For the text-containing cell, return its midpoint in (X, Y) coordinate format. 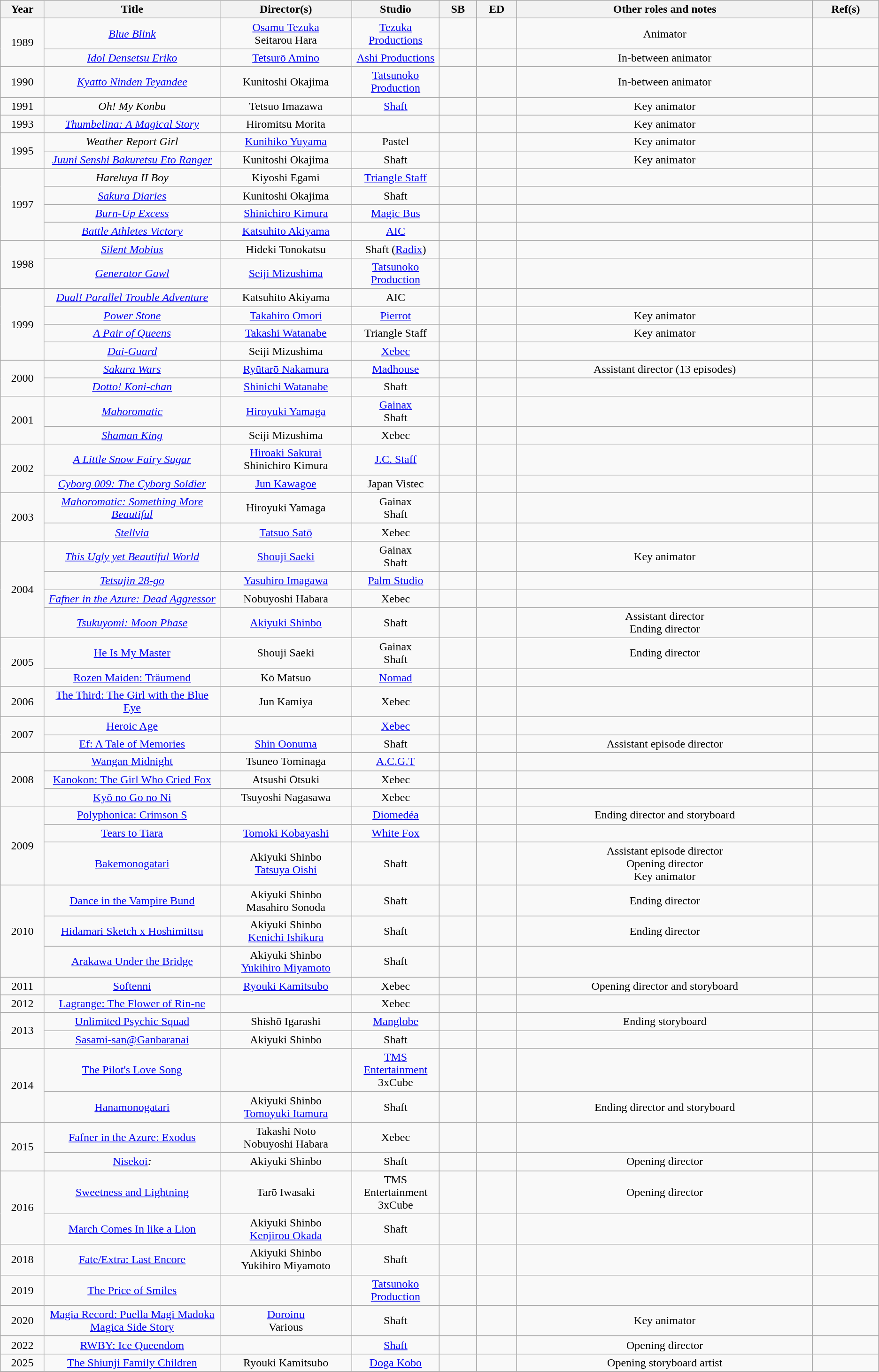
Studio (395, 9)
Akiyuki ShinboKenjirou Okada (285, 1229)
Softenni (132, 986)
Kunihiko Yuyama (285, 142)
Year (23, 9)
1999 (23, 324)
Shin Oonuma (285, 744)
Battle Athletes Victory (132, 231)
2016 (23, 1208)
Kyatto Ninden Teyandee (132, 82)
Ef: A Tale of Memories (132, 744)
Assistant episode directorOpening directorKey animator (665, 863)
Power Stone (132, 316)
White Fox (395, 833)
2014 (23, 1086)
2010 (23, 931)
Jun Kawagoe (285, 484)
Animator (665, 34)
Nisekoi: (132, 1162)
2018 (23, 1259)
Hareluya II Boy (132, 177)
Dai-Guard (132, 351)
Takashi Noto Nobuyoshi Habara (285, 1137)
Burn-Up Excess (132, 213)
Hidamari Sketch x Hoshimittsu (132, 931)
Tarō Iwasaki (285, 1192)
Kiyoshi Egami (285, 177)
A Little Snow Fairy Sugar (132, 459)
Mahoromatic (132, 411)
Kanokon: The Girl Who Cried Fox (132, 779)
2011 (23, 986)
Manglobe (395, 1022)
1997 (23, 204)
This Ugly yet Beautiful World (132, 556)
Yasuhiro Imagawa (285, 580)
2012 (23, 1004)
2005 (23, 662)
Tsuneo Tominaga (285, 762)
Sakura Diaries (132, 195)
Polyphonica: Crimson S (132, 815)
Silent Mobius (132, 249)
2009 (23, 846)
2002 (23, 469)
Takashi Watanabe (285, 333)
Pastel (395, 142)
1991 (23, 106)
Generator Gawl (132, 273)
Thumbelina: A Magical Story (132, 124)
1998 (23, 265)
Palm Studio (395, 580)
Hiroaki Sakurai Shinichiro Kimura (285, 459)
Fate/Extra: Last Encore (132, 1259)
Ending storyboard (665, 1022)
Assistant episode director (665, 744)
Hideki Tonokatsu (285, 249)
Unlimited Psychic Squad (132, 1022)
RWBY: Ice Queendom (132, 1345)
Assistant directorEnding director (665, 623)
2004 (23, 589)
A Pair of Queens (132, 333)
Juuni Senshi Bakuretsu Eto Ranger (132, 160)
Heroic Age (132, 726)
Diomedéa (395, 815)
2015 (23, 1147)
Akiyuki ShinboMasahiro Sonoda (285, 901)
Shishō Igarashi (285, 1022)
Nobuyoshi Habara (285, 599)
A.C.G.T (395, 762)
Bakemonogatari (132, 863)
Tezuka Productions (395, 34)
Madhouse (395, 369)
Japan Vistec (395, 484)
2006 (23, 701)
2019 (23, 1290)
Jun Kamiya (285, 701)
J.C. Staff (395, 459)
Shinichi Watanabe (285, 387)
Akiyuki ShinboKenichi Ishikura (285, 931)
1995 (23, 151)
Sweetness and Lightning (132, 1192)
Akiyuki ShinboYukihiro Miyamoto (285, 962)
Director(s) (285, 9)
Arakawa Under the Bridge (132, 962)
Shinichiro Kimura (285, 213)
Pierrot (395, 316)
Tomoki Kobayashi (285, 833)
Atsushi Ōtsuki (285, 779)
Opening storyboard artist (665, 1363)
Rozen Maiden: Träumend (132, 678)
2007 (23, 735)
2022 (23, 1345)
Cyborg 009: The Cyborg Soldier (132, 484)
Doga Kobo (395, 1363)
Lagrange: The Flower of Rin-ne (132, 1004)
Akiyuki Shinbo Yukihiro Miyamoto (285, 1259)
Doroinu Various (285, 1320)
2003 (23, 516)
Hiromitsu Morita (285, 124)
Other roles and notes (665, 9)
Dotto! Koni-chan (132, 387)
Mahoromatic: Something More Beautiful (132, 508)
Ryūtarō Nakamura (285, 369)
The Shiunji Family Children (132, 1363)
The Pilot's Love Song (132, 1070)
Tetsujin 28-go (132, 580)
1989 (23, 42)
Sasami-san@Ganbaranai (132, 1040)
March Comes In like a Lion (132, 1229)
Ashi Productions (395, 58)
Idol Densetsu Eriko (132, 58)
Stellvia (132, 532)
Dual! Parallel Trouble Adventure (132, 298)
Tatsuo Satō (285, 532)
Magic Bus (395, 213)
Akiyuki ShinboTatsuya Oishi (285, 863)
Osamu TezukaSeitarou Hara (285, 34)
2008 (23, 779)
Tsukuyomi: Moon Phase (132, 623)
Kō Matsuo (285, 678)
Sakura Wars (132, 369)
Oh! My Konbu (132, 106)
Shaman King (132, 435)
Ref(s) (845, 9)
Wangan Midnight (132, 762)
2001 (23, 420)
Tetsuo Imazawa (285, 106)
Tetsurō Amino (285, 58)
Blue Blink (132, 34)
2000 (23, 378)
Hanamonogatari (132, 1107)
ED (497, 9)
Assistant director (13 episodes) (665, 369)
2020 (23, 1320)
Akiyuki Shinbo Tomoyuki Itamura (285, 1107)
Weather Report Girl (132, 142)
Tsuyoshi Nagasawa (285, 797)
Nomad (395, 678)
1990 (23, 82)
He Is My Master (132, 654)
Title (132, 9)
2013 (23, 1031)
Opening director and storyboard (665, 986)
2025 (23, 1363)
The Third: The Girl with the Blue Eye (132, 701)
Dance in the Vampire Bund (132, 901)
1993 (23, 124)
Fafner in the Azure: Exodus (132, 1137)
Takahiro Omori (285, 316)
The Price of Smiles (132, 1290)
Fafner in the Azure: Dead Aggressor (132, 599)
Shaft (Radix) (395, 249)
SB (458, 9)
Tears to Tiara (132, 833)
Magia Record: Puella Magi Madoka Magica Side Story (132, 1320)
Kyō no Go no Ni (132, 797)
